Identify which cell holds the provided text, then report its (X, Y) central coordinate. 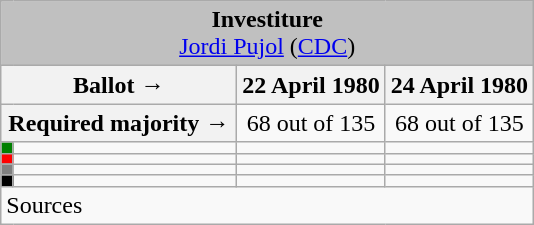
InvestitureJordi Pujol (CDC) (268, 34)
Ballot → (119, 85)
24 April 1980 (459, 85)
Required majority → (119, 123)
Sources (268, 205)
22 April 1980 (311, 85)
